Capture the cell that displays the provided text and extract its [x, y] central coordinate. 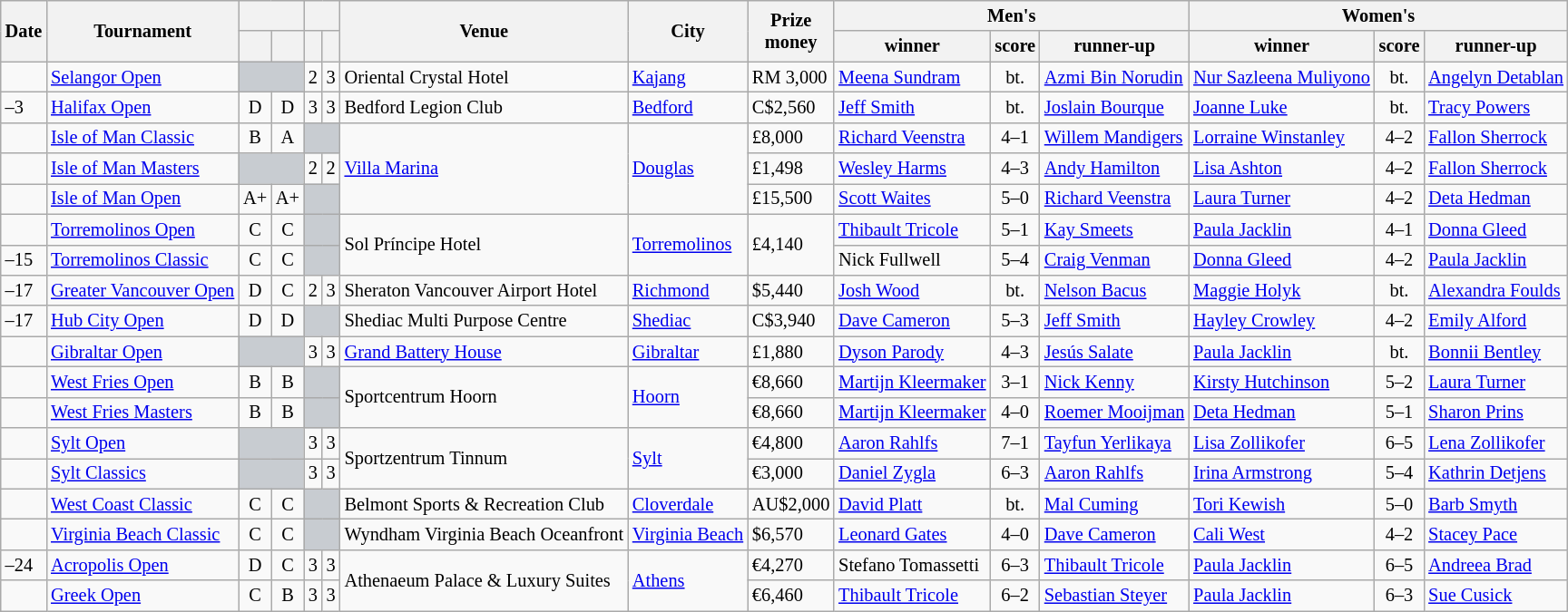
Kirsty Hutchinson [1281, 382]
Sharon Prins [1495, 413]
Lisa Ashton [1281, 169]
Torremolinos Classic [142, 260]
Sebastian Steyer [1114, 596]
Tracy Powers [1495, 107]
Gibraltar Open [142, 352]
Oriental Crystal Hotel [485, 77]
Villa Marina [485, 169]
Kajang [688, 77]
€4,800 [791, 443]
Wyndham Virginia Beach Oceanfront [485, 534]
Joslain Bourque [1114, 107]
Athens [688, 580]
£8,000 [791, 138]
Virginia Beach [688, 534]
Athenaeum Palace & Luxury Suites [485, 580]
Hoorn [688, 397]
City [688, 31]
Sue Cusick [1495, 596]
Willem Mandigers [1114, 138]
Nelson Bacus [1114, 290]
Torremolinos [688, 245]
Sheraton Vancouver Airport Hotel [485, 290]
Gibraltar [688, 352]
Daniel Zygla [912, 473]
A [288, 138]
Tournament [142, 31]
Greater Vancouver Open [142, 290]
Isle of Man Masters [142, 169]
Andy Hamilton [1114, 169]
C$3,940 [791, 321]
Hub City Open [142, 321]
Belmont Sports & Recreation Club [485, 504]
Sol Príncipe Hotel [485, 245]
Grand Battery House [485, 352]
C$2,560 [791, 107]
RM 3,000 [791, 77]
Douglas [688, 169]
Kay Smeets [1114, 229]
£1,880 [791, 352]
Leonard Gates [912, 534]
Jesús Salate [1114, 352]
Men's [1011, 15]
Venue [485, 31]
Acropolis Open [142, 565]
Stacey Pace [1495, 534]
Josh Wood [912, 290]
£1,498 [791, 169]
Dyson Parody [912, 352]
Emily Alford [1495, 321]
Sylt Open [142, 443]
Barb Smyth [1495, 504]
Angelyn Detablan [1495, 77]
West Coast Classic [142, 504]
Lisa Zollikofer [1281, 443]
Wesley Harms [912, 169]
Women's [1378, 15]
Isle of Man Classic [142, 138]
Sylt [688, 459]
Bedford Legion Club [485, 107]
Irina Armstrong [1281, 473]
Scott Waites [912, 199]
Virginia Beach Classic [142, 534]
Stefano Tomassetti [912, 565]
Bedford [688, 107]
6–2 [1014, 596]
Nick Kenny [1114, 382]
£4,140 [791, 245]
Sportcentrum Hoorn [485, 397]
Andreea Brad [1495, 565]
Kathrin Detjens [1495, 473]
Lena Zollikofer [1495, 443]
Sportzentrum Tinnum [485, 459]
Shediac [688, 321]
Cali West [1281, 534]
West Fries Masters [142, 413]
Greek Open [142, 596]
7–1 [1014, 443]
Halifax Open [142, 107]
–15 [24, 260]
Tori Kewish [1281, 504]
Alexandra Foulds [1495, 290]
€6,460 [791, 596]
Prizemoney [791, 31]
3–1 [1014, 382]
Hayley Crowley [1281, 321]
Mal Cuming [1114, 504]
Joanne Luke [1281, 107]
Meena Sundram [912, 77]
AU$2,000 [791, 504]
Roemer Mooijman [1114, 413]
Selangor Open [142, 77]
David Platt [912, 504]
€4,270 [791, 565]
5–2 [1399, 382]
Tayfun Yerlikaya [1114, 443]
–24 [24, 565]
West Fries Open [142, 382]
Lorraine Winstanley [1281, 138]
$6,570 [791, 534]
Bonnii Bentley [1495, 352]
Richmond [688, 290]
Nur Sazleena Muliyono [1281, 77]
Torremolinos Open [142, 229]
£15,500 [791, 199]
Maggie Holyk [1281, 290]
Date [24, 31]
€3,000 [791, 473]
Craig Venman [1114, 260]
Cloverdale [688, 504]
–3 [24, 107]
Nick Fullwell [912, 260]
$5,440 [791, 290]
Shediac Multi Purpose Centre [485, 321]
5–3 [1014, 321]
Isle of Man Open [142, 199]
Azmi Bin Norudin [1114, 77]
Sylt Classics [142, 473]
